Provide the (X, Y) coordinate of the cell's center where the given text is located.  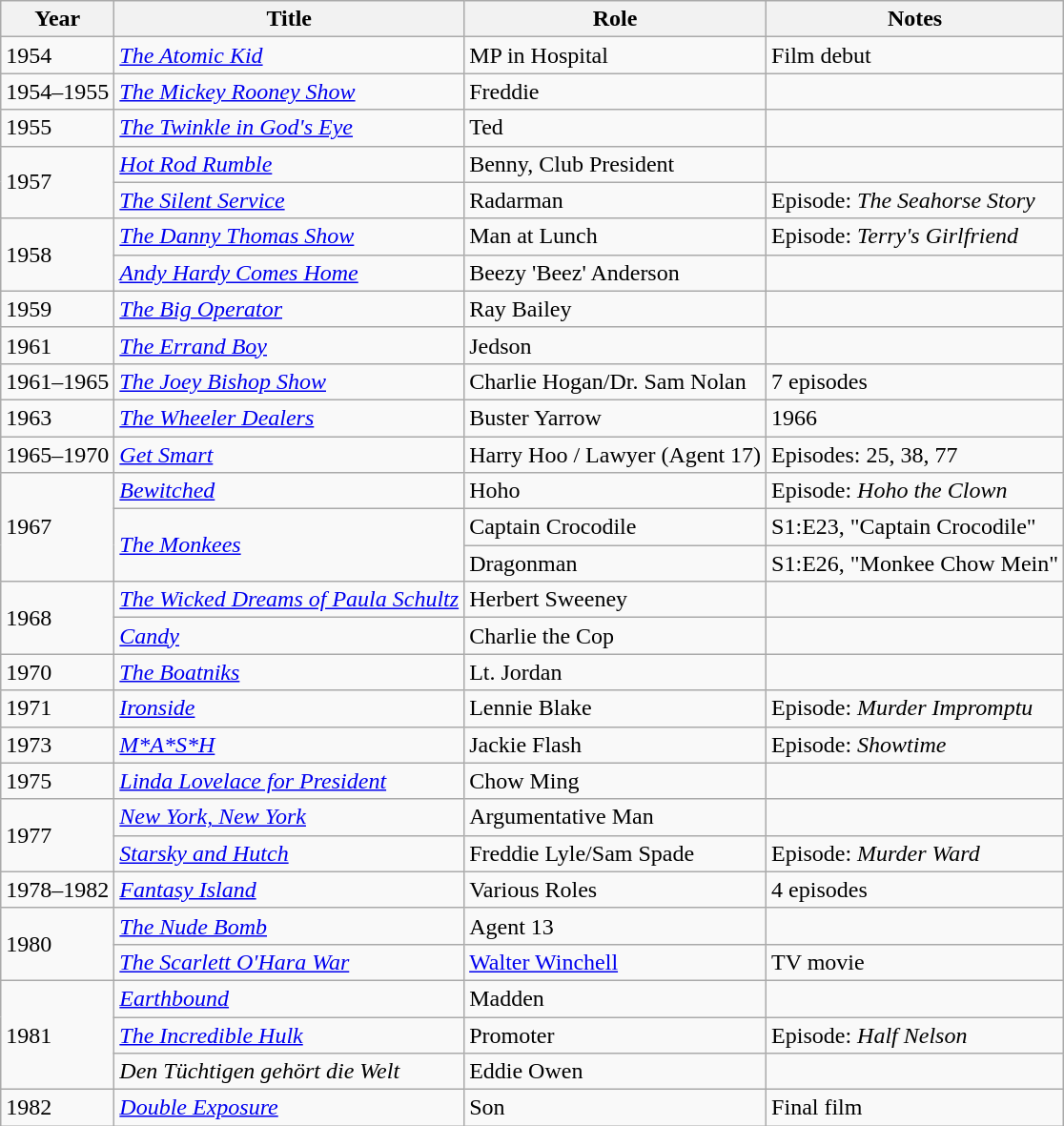
Episode: Half Nelson (915, 1034)
1955 (57, 128)
1957 (57, 182)
Jedson (616, 345)
Ironside (290, 708)
The Joey Bishop Show (290, 381)
1963 (57, 418)
Beezy 'Beez' Anderson (616, 273)
Harry Hoo / Lawyer (Agent 17) (616, 455)
1961–1965 (57, 381)
Andy Hardy Comes Home (290, 273)
Walter Winchell (616, 962)
The Silent Service (290, 200)
1954–1955 (57, 92)
Double Exposure (290, 1108)
Linda Lovelace for President (290, 781)
Chow Ming (616, 781)
1961 (57, 345)
Candy (290, 636)
Fantasy Island (290, 890)
Hoho (616, 491)
Get Smart (290, 455)
Various Roles (616, 890)
Starsky and Hutch (290, 853)
Final film (915, 1108)
1982 (57, 1108)
Lennie Blake (616, 708)
MP in Hospital (616, 55)
Promoter (616, 1034)
Episode: The Seahorse Story (915, 200)
Den Tüchtigen gehört die Welt (290, 1072)
Agent 13 (616, 926)
1966 (915, 418)
TV movie (915, 962)
M*A*S*H (290, 745)
Man at Lunch (616, 236)
Bewitched (290, 491)
4 episodes (915, 890)
Year (57, 19)
Episode: Murder Impromptu (915, 708)
1981 (57, 1034)
The Atomic Kid (290, 55)
Episode: Hoho the Clown (915, 491)
1967 (57, 527)
The Wheeler Dealers (290, 418)
New York, New York (290, 817)
Ray Bailey (616, 309)
Eddie Owen (616, 1072)
Charlie Hogan/Dr. Sam Nolan (616, 381)
1973 (57, 745)
Episodes: 25, 38, 77 (915, 455)
Hot Rod Rumble (290, 164)
The Errand Boy (290, 345)
Son (616, 1108)
Dragonman (616, 563)
Film debut (915, 55)
7 episodes (915, 381)
The Boatniks (290, 672)
Freddie Lyle/Sam Spade (616, 853)
1968 (57, 618)
Lt. Jordan (616, 672)
Argumentative Man (616, 817)
Jackie Flash (616, 745)
Captain Crocodile (616, 527)
1978–1982 (57, 890)
1970 (57, 672)
Earthbound (290, 998)
1954 (57, 55)
1977 (57, 835)
Episode: Murder Ward (915, 853)
Buster Yarrow (616, 418)
Role (616, 19)
Notes (915, 19)
1971 (57, 708)
1959 (57, 309)
Ted (616, 128)
S1:E23, "Captain Crocodile" (915, 527)
The Twinkle in God's Eye (290, 128)
The Big Operator (290, 309)
Benny, Club President (616, 164)
1965–1970 (57, 455)
1975 (57, 781)
Title (290, 19)
The Monkees (290, 545)
1980 (57, 944)
The Wicked Dreams of Paula Schultz (290, 600)
The Danny Thomas Show (290, 236)
Charlie the Cop (616, 636)
Episode: Showtime (915, 745)
Freddie (616, 92)
Episode: Terry's Girlfriend (915, 236)
Madden (616, 998)
The Nude Bomb (290, 926)
The Incredible Hulk (290, 1034)
S1:E26, "Monkee Chow Mein" (915, 563)
Herbert Sweeney (616, 600)
The Scarlett O'Hara War (290, 962)
1958 (57, 255)
Radarman (616, 200)
The Mickey Rooney Show (290, 92)
